Locate the cell with the specified text and output its [X, Y] center coordinate. 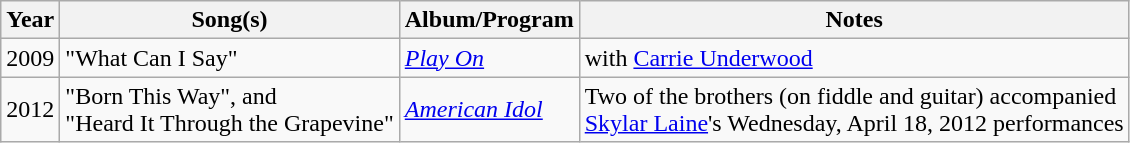
Two of the brothers (on fiddle and guitar) accompanied Skylar Laine's Wednesday, April 18, 2012 performances [854, 110]
American Idol [489, 110]
Notes [854, 20]
with Carrie Underwood [854, 58]
Play On [489, 58]
2009 [30, 58]
Year [30, 20]
"What Can I Say" [230, 58]
Song(s) [230, 20]
2012 [30, 110]
Album/Program [489, 20]
"Born This Way", and"Heard It Through the Grapevine" [230, 110]
